From the cell containing the given text, extract its center point as [x, y] coordinate. 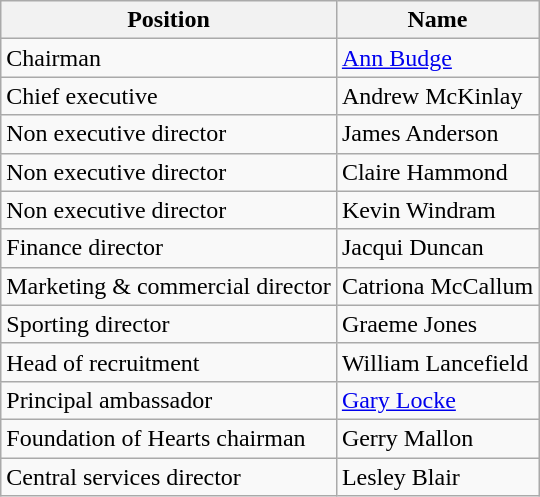
Gary Locke [437, 400]
James Anderson [437, 134]
Principal ambassador [169, 400]
Name [437, 20]
Marketing & commercial director [169, 286]
Lesley Blair [437, 477]
Kevin Windram [437, 210]
Central services director [169, 477]
Claire Hammond [437, 172]
Andrew McKinlay [437, 96]
Position [169, 20]
Chief executive [169, 96]
Catriona McCallum [437, 286]
Finance director [169, 248]
Sporting director [169, 324]
Ann Budge [437, 58]
Chairman [169, 58]
Jacqui Duncan [437, 248]
Foundation of Hearts chairman [169, 438]
William Lancefield [437, 362]
Gerry Mallon [437, 438]
Graeme Jones [437, 324]
Head of recruitment [169, 362]
